Detect which cell encompasses the target text, then output its (X, Y) center coordinate. 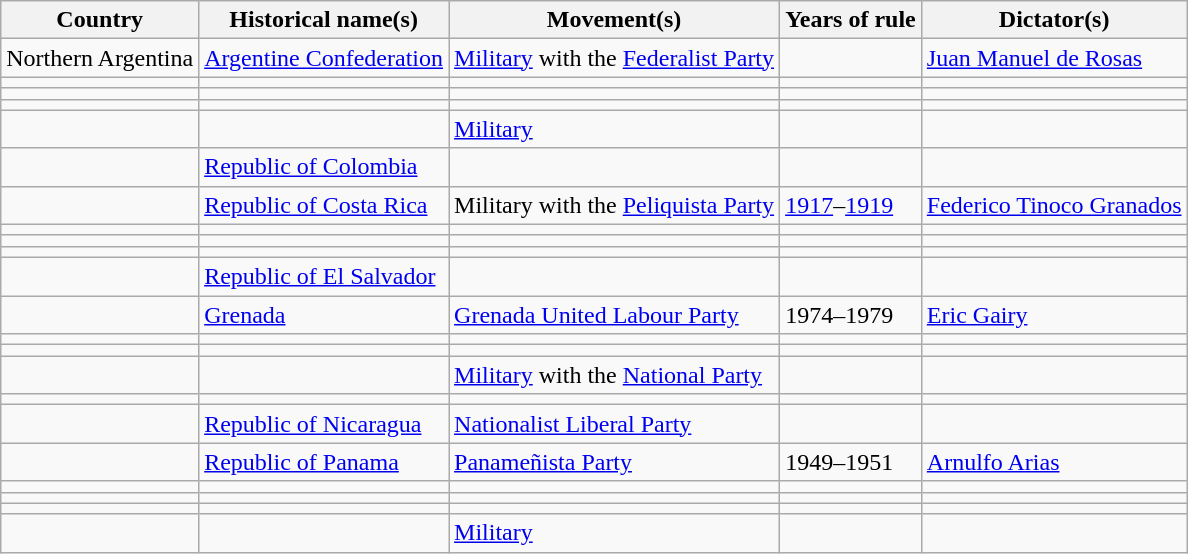
Juan Manuel de Rosas (1054, 58)
Military with the Peliquista Party (614, 205)
Republic of Colombia (324, 167)
Republic of Panama (324, 462)
Northern Argentina (100, 58)
Federico Tinoco Granados (1054, 205)
Military with the Federalist Party (614, 58)
Panameñista Party (614, 462)
Dictator(s) (1054, 20)
Grenada United Labour Party (614, 315)
Nationalist Liberal Party (614, 424)
Republic of El Salvador (324, 276)
Arnulfo Arias (1054, 462)
Military with the National Party (614, 375)
Grenada (324, 315)
Republic of Costa Rica (324, 205)
1949–1951 (851, 462)
Country (100, 20)
1974–1979 (851, 315)
Years of rule (851, 20)
Republic of Nicaragua (324, 424)
Historical name(s) (324, 20)
1917–1919 (851, 205)
Argentine Confederation (324, 58)
Eric Gairy (1054, 315)
Movement(s) (614, 20)
